Find where the given text appears and provide that cell's center as (X, Y) coordinate. 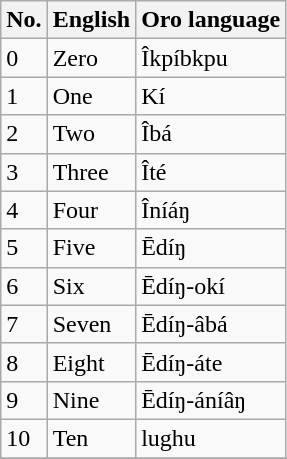
Nine (91, 400)
One (91, 96)
Six (91, 286)
0 (24, 58)
Ēdíŋ (211, 248)
Seven (91, 324)
6 (24, 286)
Zero (91, 58)
Eight (91, 362)
4 (24, 210)
Îté (211, 172)
Îkpíbkpu (211, 58)
Three (91, 172)
1 (24, 96)
10 (24, 438)
Ēdíŋ-âbá (211, 324)
2 (24, 134)
5 (24, 248)
7 (24, 324)
8 (24, 362)
Ten (91, 438)
Îníáŋ (211, 210)
Five (91, 248)
Two (91, 134)
lughu (211, 438)
Kí (211, 96)
3 (24, 172)
Îbá (211, 134)
English (91, 20)
Oro language (211, 20)
Four (91, 210)
Ēdíŋ-okí (211, 286)
No. (24, 20)
Ēdíŋ-áte (211, 362)
Ēdíŋ-áníâŋ (211, 400)
9 (24, 400)
